Find where the given text appears and provide that cell's center as (X, Y) coordinate. 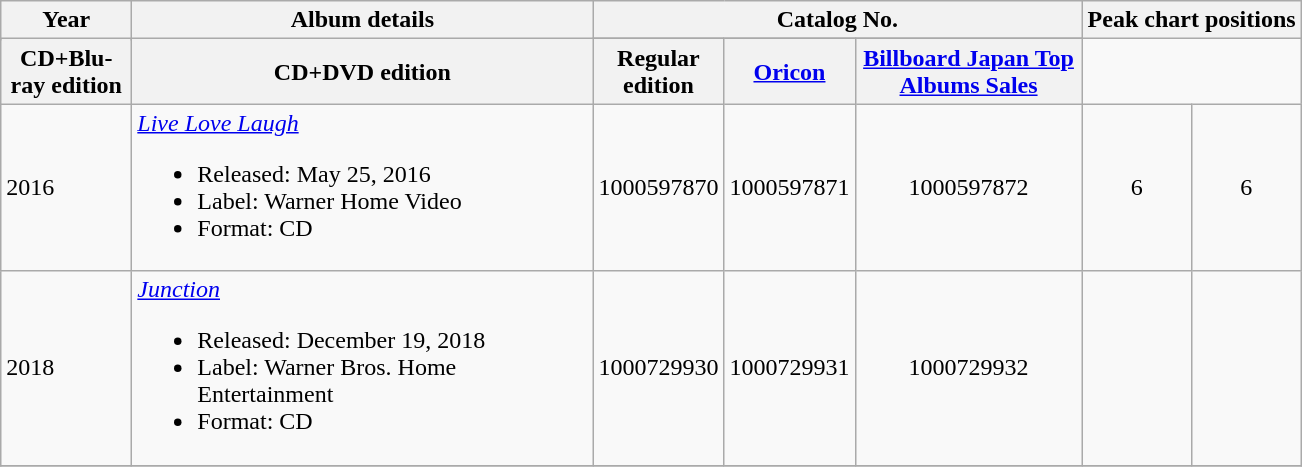
1000597871 (790, 188)
CD+Blu-ray edition (66, 72)
Peak chart positions (1192, 20)
1000597870 (658, 188)
2018 (66, 368)
Regular edition (658, 72)
1000729931 (790, 368)
1000729932 (968, 368)
1000729930 (658, 368)
Live Love LaughReleased: May 25, 2016Label: Warner Home VideoFormat: CD (362, 188)
Catalog No. (838, 20)
1000597872 (968, 188)
Year (66, 20)
Billboard Japan Top Albums Sales (968, 72)
Oricon (790, 72)
Album details (362, 20)
2016 (66, 188)
JunctionReleased: December 19, 2018Label: Warner Bros. Home EntertainmentFormat: CD (362, 368)
CD+DVD edition (362, 72)
